Determine the [X, Y] coordinate at the center of the cell enclosing the given text.  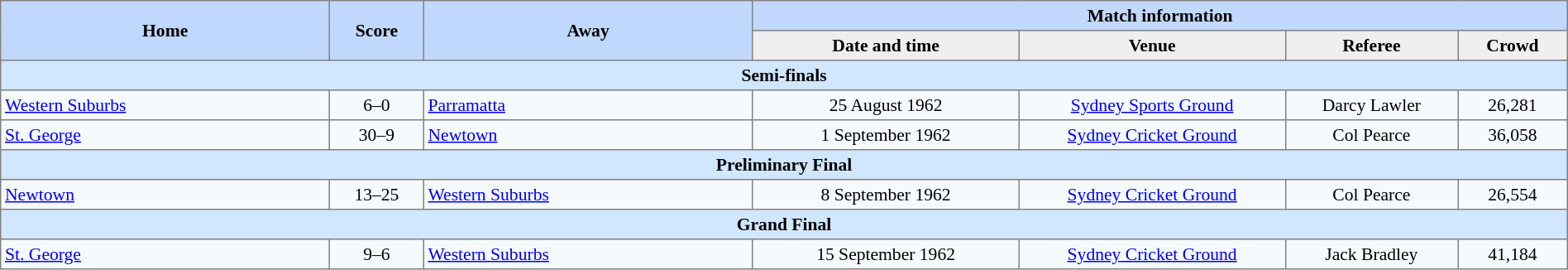
25 August 1962 [886, 105]
13–25 [377, 195]
26,281 [1513, 105]
Referee [1371, 46]
6–0 [377, 105]
9–6 [377, 254]
Parramatta [588, 105]
Semi-finals [784, 75]
Score [377, 31]
36,058 [1513, 135]
Crowd [1513, 46]
41,184 [1513, 254]
1 September 1962 [886, 135]
Match information [1159, 16]
Jack Bradley [1371, 254]
Home [165, 31]
15 September 1962 [886, 254]
Preliminary Final [784, 165]
26,554 [1513, 195]
8 September 1962 [886, 195]
Grand Final [784, 224]
30–9 [377, 135]
Away [588, 31]
Date and time [886, 46]
Venue [1152, 46]
Darcy Lawler [1371, 105]
Sydney Sports Ground [1152, 105]
